Scan for the cell matching the given text and deliver its (x, y) coordinate at center. 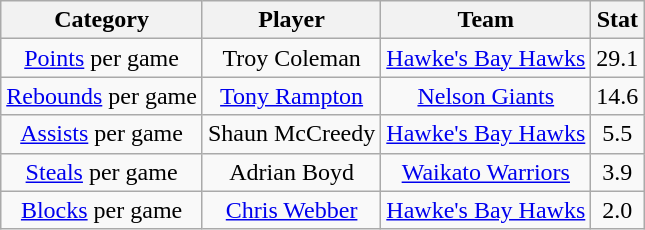
5.5 (618, 134)
Shaun McCreedy (291, 134)
Rebounds per game (102, 96)
Assists per game (102, 134)
14.6 (618, 96)
3.9 (618, 172)
Team (486, 20)
Adrian Boyd (291, 172)
Chris Webber (291, 210)
Waikato Warriors (486, 172)
2.0 (618, 210)
29.1 (618, 58)
Nelson Giants (486, 96)
Troy Coleman (291, 58)
Stat (618, 20)
Steals per game (102, 172)
Category (102, 20)
Blocks per game (102, 210)
Player (291, 20)
Tony Rampton (291, 96)
Points per game (102, 58)
